Provide the (X, Y) coordinate of the cell's center where the given text is located.  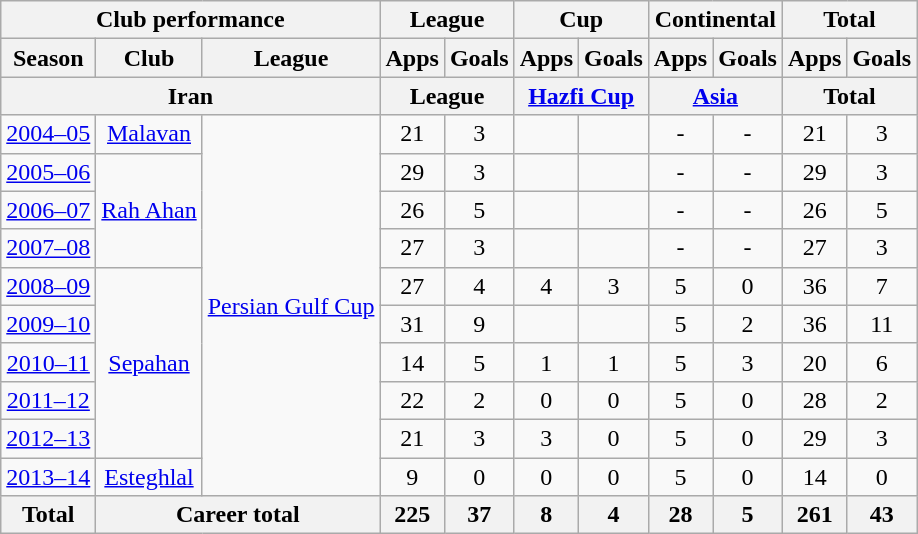
6 (882, 362)
Career total (238, 515)
2013–14 (48, 477)
Season (48, 58)
2011–12 (48, 400)
Club (149, 58)
11 (882, 324)
225 (412, 515)
8 (546, 515)
2009–10 (48, 324)
Persian Gulf Cup (291, 306)
Asia (715, 96)
20 (814, 362)
Rah Ahan (149, 210)
Malavan (149, 134)
261 (814, 515)
2010–11 (48, 362)
2004–05 (48, 134)
Club performance (190, 20)
31 (412, 324)
7 (882, 286)
Sepahan (149, 362)
Continental (715, 20)
Cup (581, 20)
43 (882, 515)
Hazfi Cup (581, 96)
2007–08 (48, 248)
37 (479, 515)
2012–13 (48, 438)
Esteghlal (149, 477)
22 (412, 400)
2005–06 (48, 172)
Iran (190, 96)
2008–09 (48, 286)
2006–07 (48, 210)
